Provide the (X, Y) coordinate of the cell's center where the given text is located.  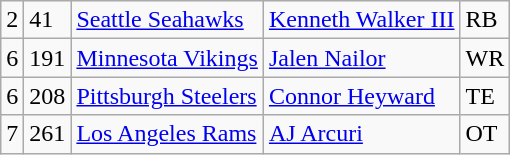
RB (485, 20)
191 (48, 58)
Kenneth Walker III (362, 20)
AJ Arcuri (362, 134)
Seattle Seahawks (168, 20)
7 (12, 134)
Connor Heyward (362, 96)
WR (485, 58)
Pittsburgh Steelers (168, 96)
Los Angeles Rams (168, 134)
OT (485, 134)
Minnesota Vikings (168, 58)
41 (48, 20)
TE (485, 96)
Jalen Nailor (362, 58)
2 (12, 20)
261 (48, 134)
208 (48, 96)
